Search for the cell housing the specified text and yield its [x, y] center coordinate. 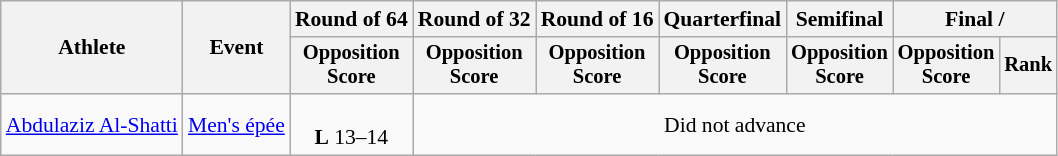
Rank [1028, 66]
Final / [975, 19]
Round of 16 [598, 19]
Round of 64 [352, 19]
L 13–14 [352, 124]
Athlete [92, 48]
Did not advance [735, 124]
Event [236, 48]
Men's épée [236, 124]
Abdulaziz Al-Shatti [92, 124]
Quarterfinal [722, 19]
Semifinal [840, 19]
Round of 32 [474, 19]
